Output the [X, Y] coordinate of the center of the cell containing the given text.  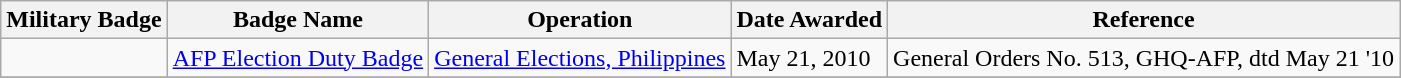
General Elections, Philippines [580, 58]
May 21, 2010 [810, 58]
Badge Name [298, 20]
Operation [580, 20]
General Orders No. 513, GHQ-AFP, dtd May 21 '10 [1144, 58]
Military Badge [84, 20]
AFP Election Duty Badge [298, 58]
Date Awarded [810, 20]
Reference [1144, 20]
